Find where the given text appears and provide that cell's center as (x, y) coordinate. 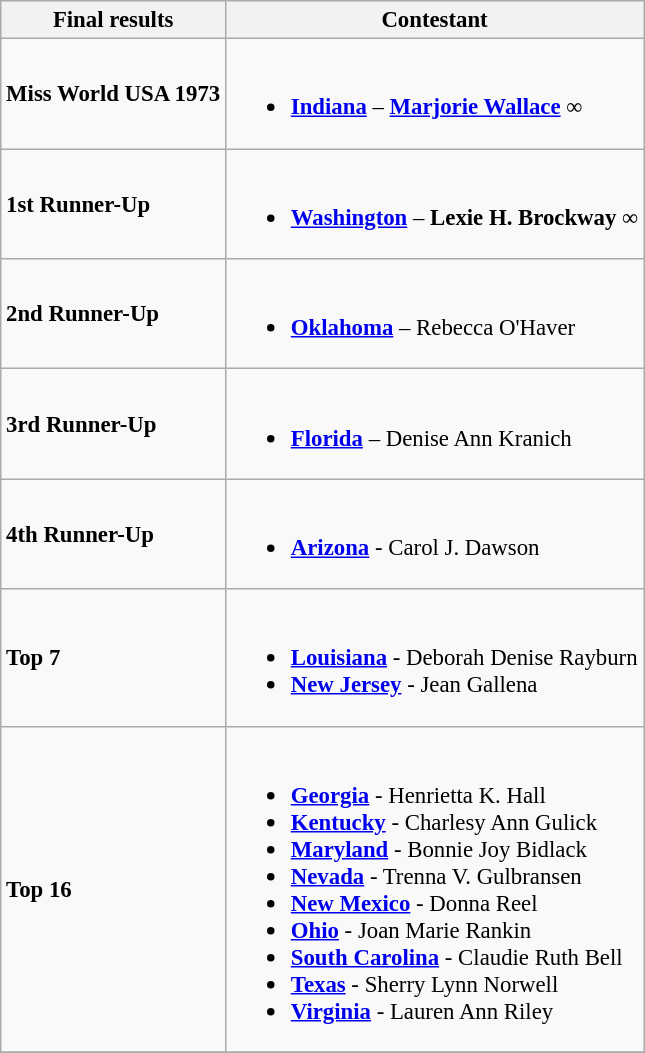
Oklahoma – Rebecca O'Haver (434, 314)
Top 7 (114, 658)
Top 16 (114, 889)
Final results (114, 20)
4th Runner-Up (114, 534)
Arizona - Carol J. Dawson (434, 534)
2nd Runner-Up (114, 314)
Indiana – Marjorie Wallace ∞ (434, 94)
Florida – Denise Ann Kranich (434, 424)
Miss World USA 1973 (114, 94)
3rd Runner-Up (114, 424)
Contestant (434, 20)
Louisiana - Deborah Denise Rayburn New Jersey - Jean Gallena (434, 658)
Washington – Lexie H. Brockway ∞ (434, 204)
1st Runner-Up (114, 204)
